Scan for the cell matching the given text and deliver its [X, Y] coordinate at center. 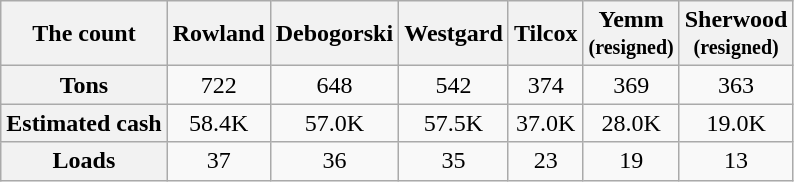
722 [218, 85]
Sherwood(resigned) [736, 34]
23 [546, 161]
19.0K [736, 123]
Estimated cash [84, 123]
374 [546, 85]
Tilcox [546, 34]
58.4K [218, 123]
The count [84, 34]
Debogorski [334, 34]
19 [631, 161]
13 [736, 161]
37 [218, 161]
35 [454, 161]
363 [736, 85]
57.5K [454, 123]
37.0K [546, 123]
542 [454, 85]
28.0K [631, 123]
Rowland [218, 34]
Yemm(resigned) [631, 34]
648 [334, 85]
369 [631, 85]
Loads [84, 161]
Westgard [454, 34]
36 [334, 161]
Tons [84, 85]
57.0K [334, 123]
